Capture the cell that displays the provided text and extract its (X, Y) central coordinate. 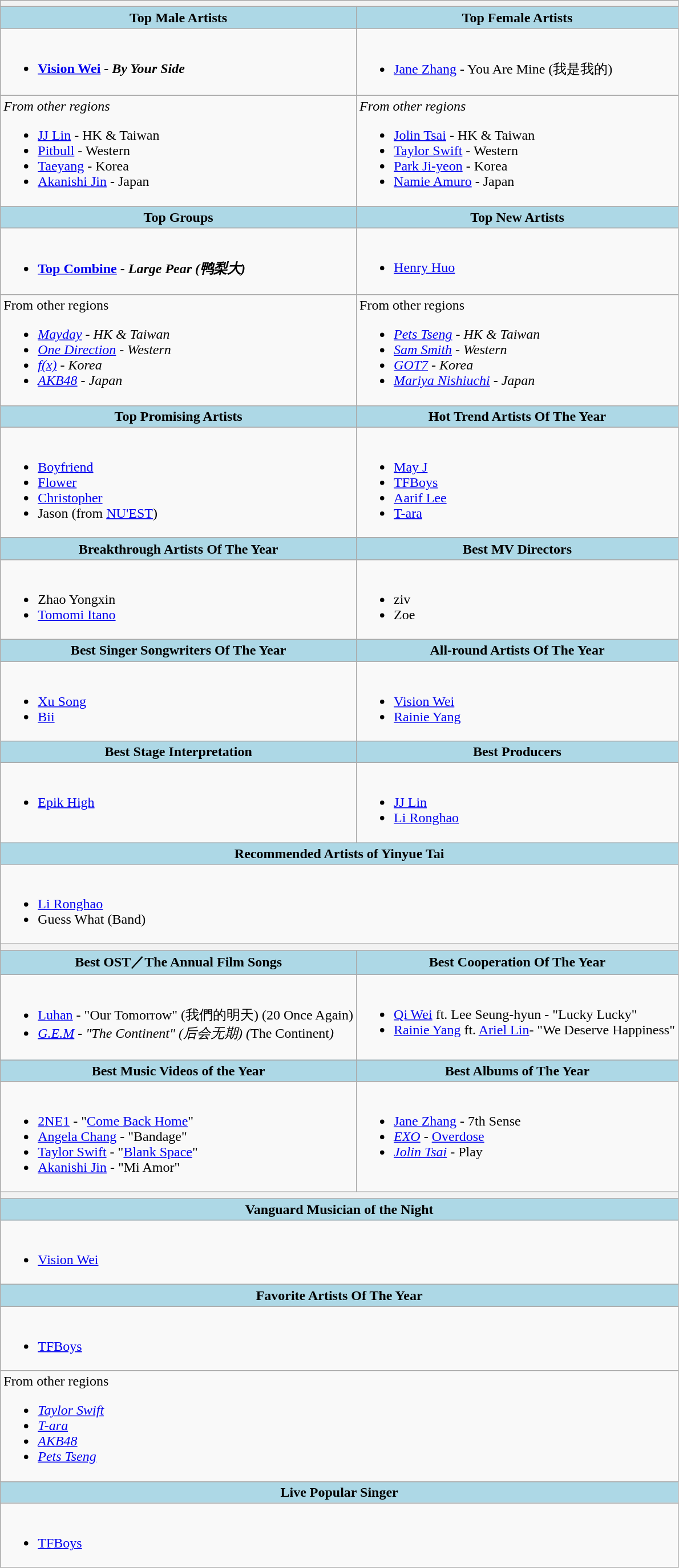
Li RonghaoGuess What (Band) (339, 904)
Best Cooperation Of The Year (518, 962)
From other regionsPets Tseng - HK & TaiwanSam Smith - WesternGOT7 - KoreaMariya Nishiuchi - Japan (518, 350)
May JTFBoysAarif LeeT-ara (518, 482)
Top Male Artists (179, 18)
Epik High (179, 803)
Vision WeiRainie Yang (518, 701)
Breakthrough Artists Of The Year (179, 549)
Vision Wei (339, 1252)
Favorite Artists Of The Year (339, 1295)
Live Popular Singer (339, 1492)
JJ LinLi Ronghao (518, 803)
Luhan - "Our Tomorrow" (我們的明天) (20 Once Again)G.E.M - "The Continent" (后会无期) (The Continent) (179, 1017)
Top Groups (179, 217)
Top New Artists (518, 217)
Best Albums of The Year (518, 1070)
Best Stage Interpretation (179, 752)
Qi Wei ft. Lee Seung-hyun - "Lucky Lucky"Rainie Yang ft. Ariel Lin- "We Deserve Happiness" (518, 1017)
Jane Zhang - You Are Mine (我是我的) (518, 62)
Recommended Artists of Yinyue Tai (339, 854)
All-round Artists Of The Year (518, 650)
From other regionsJolin Tsai - HK & TaiwanTaylor Swift - WesternPark Ji-yeon - KoreaNamie Amuro - Japan (518, 151)
From other regionsTaylor SwiftT-araAKB48Pets Tseng (339, 1426)
Best OST／The Annual Film Songs (179, 962)
Best Singer Songwriters Of The Year (179, 650)
BoyfriendFlowerChristopherJason (from NU'EST) (179, 482)
Henry Huo (518, 262)
Best Producers (518, 752)
zivZoe (518, 599)
Top Combine - Large Pear (鸭梨大) (179, 262)
Jane Zhang - 7th SenseEXO - OverdoseJolin Tsai - Play (518, 1137)
Vanguard Musician of the Night (339, 1209)
Top Promising Artists (179, 416)
Top Female Artists (518, 18)
Hot Trend Artists Of The Year (518, 416)
Best MV Directors (518, 549)
From other regionsJJ Lin - HK & TaiwanPitbull - WesternTaeyang - KoreaAkanishi Jin - Japan (179, 151)
Best Music Videos of the Year (179, 1070)
Zhao YongxinTomomi Itano (179, 599)
From other regionsMayday - HK & TaiwanOne Direction - Westernf(x) - KoreaAKB48 - Japan (179, 350)
Vision Wei - By Your Side (179, 62)
2NE1 - "Come Back Home"Angela Chang - "Bandage"Taylor Swift - "Blank Space"Akanishi Jin - "Mi Amor" (179, 1137)
Xu SongBii (179, 701)
